Locate the cell with the specified text and output its (X, Y) center coordinate. 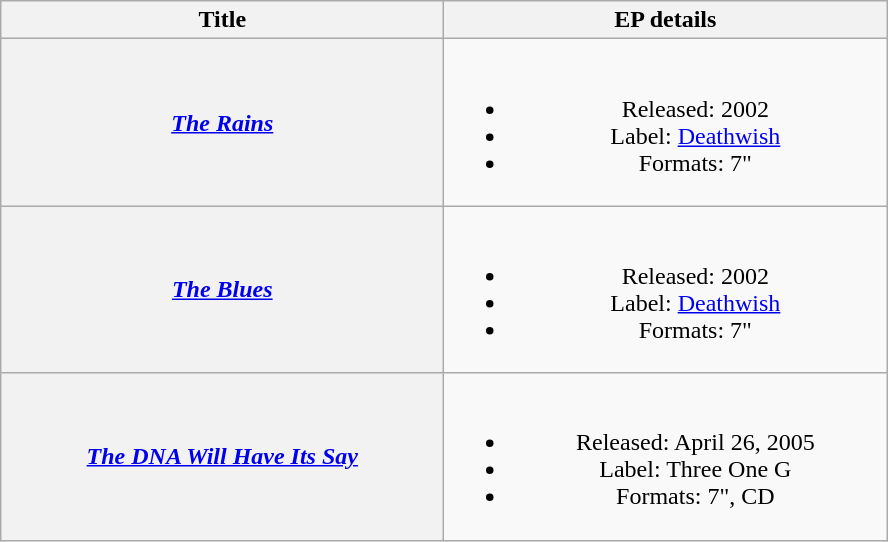
The DNA Will Have Its Say (222, 456)
The Blues (222, 290)
Released: April 26, 2005Label: Three One GFormats: 7", CD (666, 456)
The Rains (222, 122)
EP details (666, 20)
Title (222, 20)
